Find where the given text appears and provide that cell's center as (X, Y) coordinate. 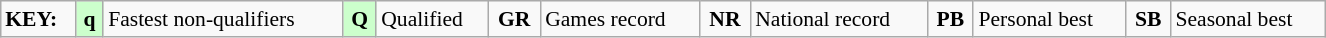
Personal best (1049, 19)
q (90, 19)
NR (725, 19)
GR (514, 19)
Games record (620, 19)
SB (1148, 19)
National record (838, 19)
Seasonal best (1248, 19)
PB (950, 19)
KEY: (38, 19)
Fastest non-qualifiers (223, 19)
Q (360, 19)
Qualified (432, 19)
